For the text-containing cell, return its midpoint in [x, y] coordinate format. 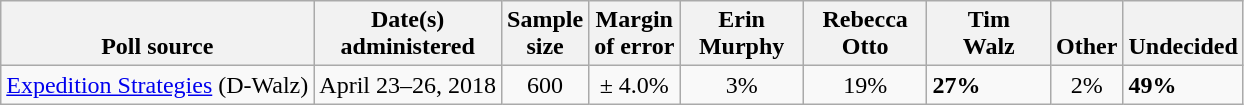
RebeccaOtto [865, 34]
Marginof error [634, 34]
TimWalz [989, 34]
April 23–26, 2018 [408, 85]
Poll source [158, 34]
ErinMurphy [742, 34]
3% [742, 85]
27% [989, 85]
Expedition Strategies (D-Walz) [158, 85]
Other [1087, 34]
Date(s)administered [408, 34]
49% [1183, 85]
2% [1087, 85]
Samplesize [546, 34]
± 4.0% [634, 85]
600 [546, 85]
19% [865, 85]
Undecided [1183, 34]
